Provide the (X, Y) coordinate of the cell's center where the given text is located.  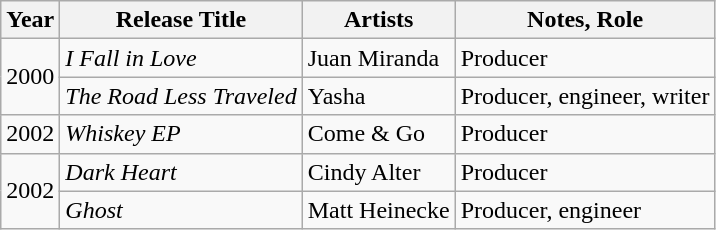
I Fall in Love (181, 58)
Dark Heart (181, 172)
Yasha (378, 96)
Artists (378, 20)
Whiskey EP (181, 134)
Release Title (181, 20)
Matt Heinecke (378, 210)
Year (30, 20)
Ghost (181, 210)
Producer, engineer (585, 210)
The Road Less Traveled (181, 96)
Notes, Role (585, 20)
Producer, engineer, writer (585, 96)
Cindy Alter (378, 172)
2000 (30, 77)
Juan Miranda (378, 58)
Come & Go (378, 134)
